Scan for the cell matching the given text and deliver its [x, y] coordinate at center. 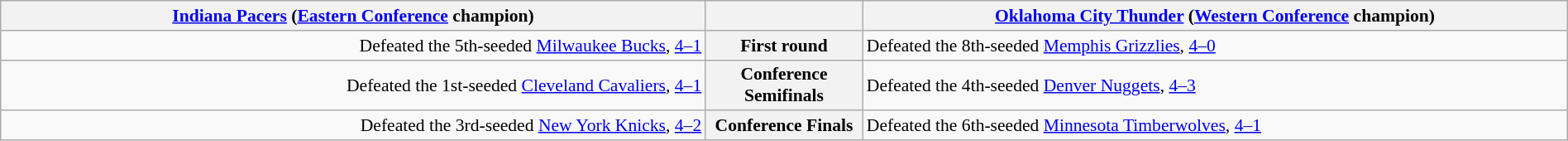
Conference Semifinals [784, 85]
Oklahoma City Thunder (Western Conference champion) [1216, 16]
Defeated the 1st-seeded Cleveland Cavaliers, 4–1 [354, 85]
Conference Finals [784, 126]
Indiana Pacers (Eastern Conference champion) [354, 16]
Defeated the 6th-seeded Minnesota Timberwolves, 4–1 [1216, 126]
First round [784, 46]
Defeated the 8th-seeded Memphis Grizzlies, 4–0 [1216, 46]
Defeated the 3rd-seeded New York Knicks, 4–2 [354, 126]
Defeated the 5th-seeded Milwaukee Bucks, 4–1 [354, 46]
Defeated the 4th-seeded Denver Nuggets, 4–3 [1216, 85]
